Return the [x, y] coordinate for the center point of the cell that contains the specified text.  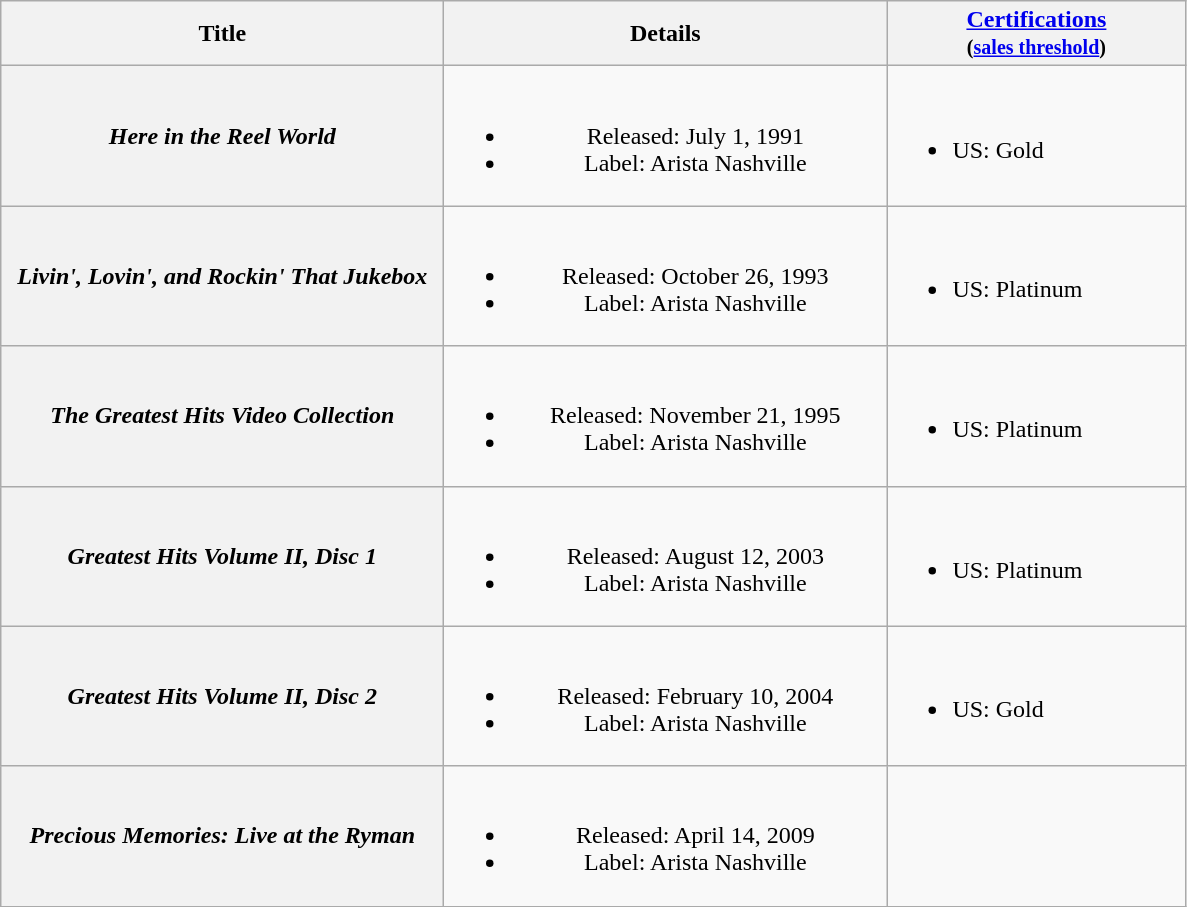
Details [666, 34]
Released: April 14, 2009Label: Arista Nashville [666, 836]
The Greatest Hits Video Collection [222, 416]
Certifications(sales threshold) [1036, 34]
Released: July 1, 1991Label: Arista Nashville [666, 136]
Livin', Lovin', and Rockin' That Jukebox [222, 276]
Released: February 10, 2004Label: Arista Nashville [666, 696]
Greatest Hits Volume II, Disc 2 [222, 696]
Released: October 26, 1993Label: Arista Nashville [666, 276]
Title [222, 34]
Released: November 21, 1995Label: Arista Nashville [666, 416]
Greatest Hits Volume II, Disc 1 [222, 556]
Precious Memories: Live at the Ryman [222, 836]
Here in the Reel World [222, 136]
Released: August 12, 2003Label: Arista Nashville [666, 556]
